Determine the (x, y) coordinate at the center of the cell enclosing the given text.  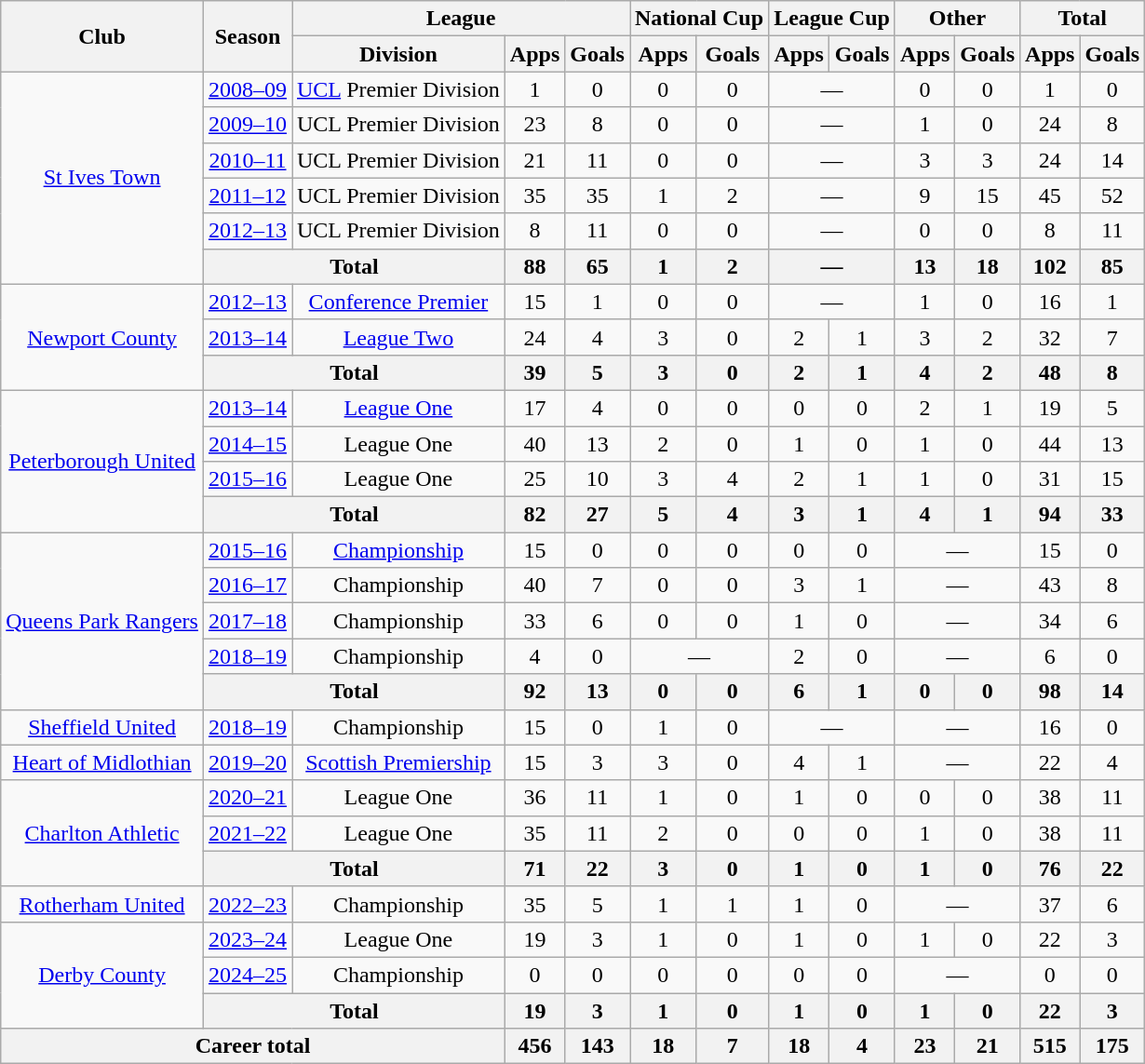
Newport County (102, 337)
76 (1050, 869)
National Cup (698, 19)
39 (534, 372)
17 (534, 408)
Derby County (102, 975)
88 (534, 266)
36 (534, 798)
27 (598, 515)
2009–10 (248, 125)
Season (248, 36)
98 (1050, 692)
31 (1050, 479)
92 (534, 692)
25 (534, 479)
2019–20 (248, 762)
League Two (398, 337)
Queens Park Rangers (102, 621)
456 (534, 1046)
45 (1050, 195)
52 (1112, 195)
Peterborough United (102, 461)
2008–09 (248, 89)
Career total (253, 1046)
44 (1050, 444)
2010–11 (248, 160)
175 (1112, 1046)
65 (598, 266)
Conference Premier (398, 302)
2017–18 (248, 621)
Scottish Premiership (398, 762)
10 (598, 479)
94 (1050, 515)
515 (1050, 1046)
Heart of Midlothian (102, 762)
League (462, 19)
71 (534, 869)
43 (1050, 586)
2014–15 (248, 444)
2024–25 (248, 975)
37 (1050, 904)
48 (1050, 372)
85 (1112, 266)
Charlton Athletic (102, 833)
St Ives Town (102, 178)
82 (534, 515)
Other (957, 19)
2022–23 (248, 904)
Sheffield United (102, 727)
Rotherham United (102, 904)
32 (1050, 337)
143 (598, 1046)
Division (398, 54)
League Cup (832, 19)
9 (924, 195)
2016–17 (248, 586)
34 (1050, 621)
2020–21 (248, 798)
2011–12 (248, 195)
2023–24 (248, 939)
Club (102, 36)
102 (1050, 266)
2021–22 (248, 833)
